Determine the [X, Y] coordinate at the center of the cell enclosing the given text.  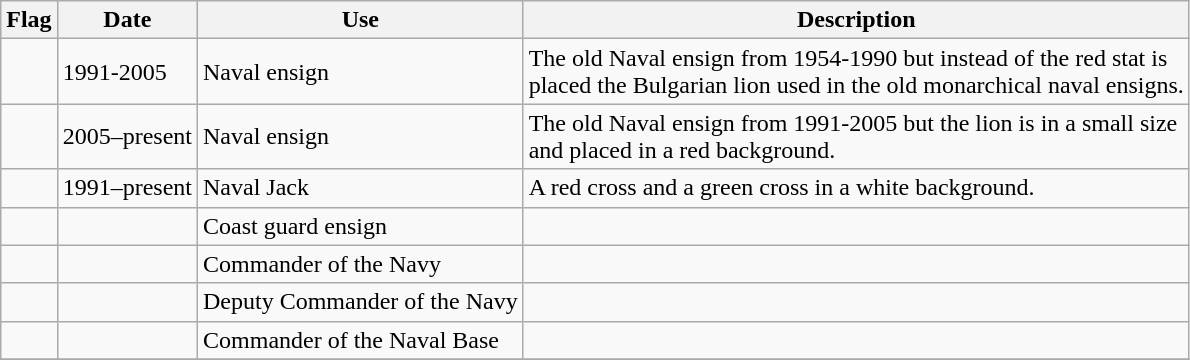
Coast guard ensign [361, 226]
Commander of the Navy [361, 264]
The old Naval ensign from 1954-1990 but instead of the red stat isplaced the Bulgarian lion used in the old monarchical naval ensigns. [856, 72]
Use [361, 20]
Commander of the Naval Base [361, 340]
Deputy Commander of the Navy [361, 302]
Naval Jack [361, 188]
A red cross and a green cross in a white background. [856, 188]
1991-2005 [127, 72]
Flag [29, 20]
The old Naval ensign from 1991-2005 but the lion is in a small sizeand placed in a red background. [856, 136]
Description [856, 20]
2005–present [127, 136]
Date [127, 20]
1991–present [127, 188]
